For the text-containing cell, return its midpoint in (x, y) coordinate format. 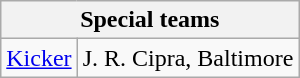
Kicker (39, 58)
Special teams (150, 20)
J. R. Cipra, Baltimore (188, 58)
